Return the [x, y] coordinate for the center point of the cell that contains the specified text.  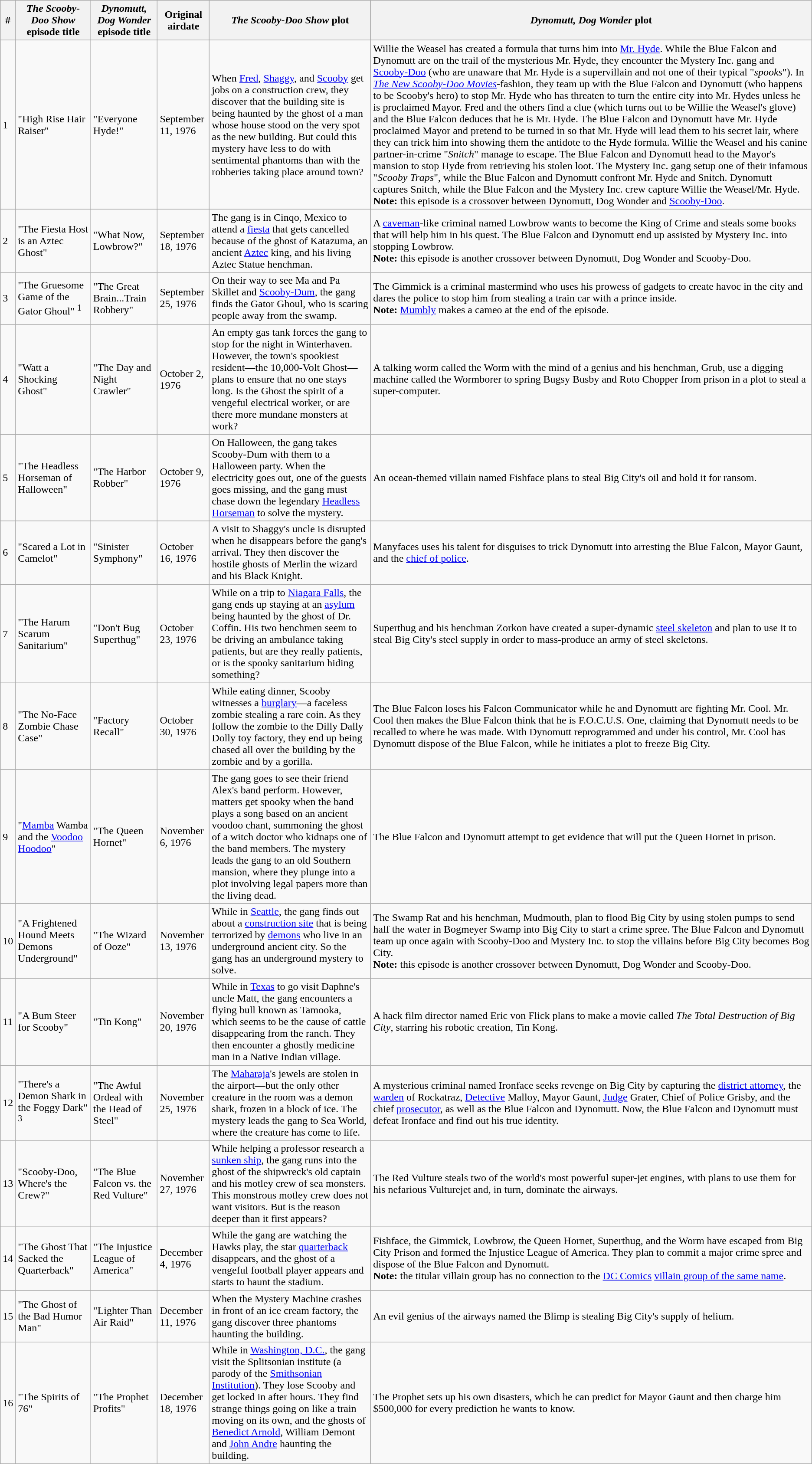
# [8, 20]
"The Great Brain...Train Robbery" [124, 298]
The Scooby-Doo Show plot [290, 20]
October 30, 1976 [183, 726]
Dynomutt, Dog Wonder episode title [124, 20]
September 18, 1976 [183, 241]
"The Day and Night Crawler" [124, 379]
"The Spirits of 76" [53, 1403]
3 [8, 298]
"The Headless Horseman of Halloween" [53, 478]
"Don't Bug Superthug" [124, 633]
12 [8, 1103]
"A Bum Steer for Scooby" [53, 1022]
An ocean-themed villain named Fishface plans to steal Big City's oil and hold it for ransom. [591, 478]
"A Frightened Hound Meets Demons Underground" [53, 940]
October 16, 1976 [183, 553]
Manyfaces uses his talent for disguises to trick Dynomutt into arresting the Blue Falcon, Mayor Gaunt, and the chief of police. [591, 553]
December 18, 1976 [183, 1403]
November 27, 1976 [183, 1184]
"The Injustice League of America" [124, 1259]
"The Blue Falcon vs. the Red Vulture" [124, 1184]
4 [8, 379]
"Everyone Hyde!" [124, 125]
13 [8, 1184]
The Prophet sets up his own disasters, which he can predict for Mayor Gaunt and then charge him $500,000 for every prediction he wants to know. [591, 1403]
Original airdate [183, 20]
"Lighter Than Air Raid" [124, 1316]
"Tin Kong" [124, 1022]
"High Rise Hair Raiser" [53, 125]
"What Now, Lowbrow?" [124, 241]
"The Fiesta Host is an Aztec Ghost" [53, 241]
"The Harum Scarum Sanitarium" [53, 633]
October 9, 1976 [183, 478]
11 [8, 1022]
10 [8, 940]
15 [8, 1316]
"The Wizard of Ooze" [124, 940]
6 [8, 553]
An evil genius of the airways named the Blimp is stealing Big City's supply of helium. [591, 1316]
October 23, 1976 [183, 633]
"The Awful Ordeal with the Head of Steel" [124, 1103]
November 20, 1976 [183, 1022]
"Scooby-Doo, Where's the Crew?" [53, 1184]
14 [8, 1259]
"The Gruesome Game of the Gator Ghoul" 1 [53, 298]
A hack film director named Eric von Flick plans to make a movie called The Total Destruction of Big City, starring his robotic creation, Tin Kong. [591, 1022]
2 [8, 241]
Dynomutt, Dog Wonder plot [591, 20]
November 6, 1976 [183, 836]
"The Harbor Robber" [124, 478]
September 25, 1976 [183, 298]
"There's a Demon Shark in the Foggy Dark" 3 [53, 1103]
November 13, 1976 [183, 940]
On their way to see Ma and Pa Skillet and Scooby-Dum, the gang finds the Gator Ghoul, who is scaring people away from the swamp. [290, 298]
"Sinister Symphony" [124, 553]
When the Mystery Machine crashes in front of an ice cream factory, the gang discover three phantoms haunting the building. [290, 1316]
September 11, 1976 [183, 125]
"Mamba Wamba and the Voodoo Hoodoo" [53, 836]
"The Queen Hornet" [124, 836]
December 11, 1976 [183, 1316]
"Factory Recall" [124, 726]
The Scooby-Doo Show episode title [53, 20]
1 [8, 125]
"Scared a Lot in Camelot" [53, 553]
"The Ghost of the Bad Humor Man" [53, 1316]
"The No-Face Zombie Chase Case" [53, 726]
"The Ghost That Sacked the Quarterback" [53, 1259]
"The Prophet Profits" [124, 1403]
16 [8, 1403]
5 [8, 478]
"Watt a Shocking Ghost" [53, 379]
The Blue Falcon and Dynomutt attempt to get evidence that will put the Queen Hornet in prison. [591, 836]
8 [8, 726]
December 4, 1976 [183, 1259]
9 [8, 836]
November 25, 1976 [183, 1103]
7 [8, 633]
October 2, 1976 [183, 379]
